Provide the (x, y) coordinate of the cell's center where the given text is located.  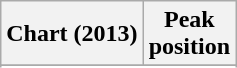
Chart (2013) (72, 34)
Peakposition (189, 34)
